Output the [X, Y] coordinate of the center of the cell containing the given text.  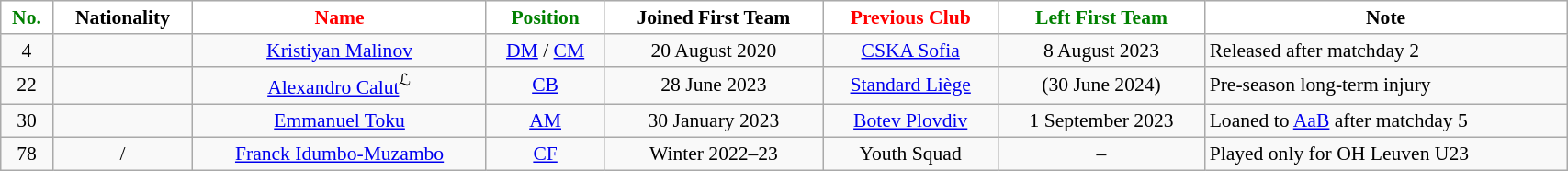
Previous Club [910, 17]
/ [123, 154]
Released after matchday 2 [1386, 51]
30 January 2023 [714, 121]
Name [340, 17]
Kristiyan Malinov [340, 51]
Botev Plovdiv [910, 121]
Winter 2022–23 [714, 154]
Emmanuel Toku [340, 121]
DM / CM [545, 51]
30 [27, 121]
4 [27, 51]
1 September 2023 [1100, 121]
Nationality [123, 17]
AM [545, 121]
Standard Liège [910, 85]
Pre-season long-term injury [1386, 85]
Joined First Team [714, 17]
Note [1386, 17]
22 [27, 85]
No. [27, 17]
Youth Squad [910, 154]
Left First Team [1100, 17]
CSKA Sofia [910, 51]
Played only for OH Leuven U23 [1386, 154]
Loaned to AaB after matchday 5 [1386, 121]
Alexandro Calutℒ [340, 85]
CB [545, 85]
CF [545, 154]
78 [27, 154]
20 August 2020 [714, 51]
– [1100, 154]
(30 June 2024) [1100, 85]
Franck Idumbo-Muzambo [340, 154]
8 August 2023 [1100, 51]
28 June 2023 [714, 85]
Position [545, 17]
